Identify which cell holds the provided text, then report its [X, Y] central coordinate. 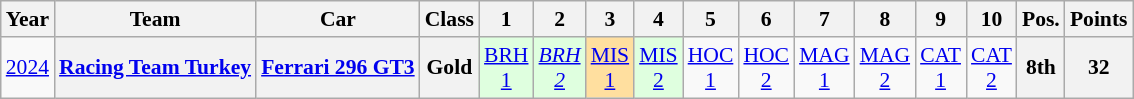
7 [824, 19]
10 [992, 19]
5 [711, 19]
3 [610, 19]
Gold [450, 68]
Car [338, 19]
MAG2 [886, 68]
32 [1099, 68]
CAT2 [992, 68]
Class [450, 19]
CAT1 [940, 68]
Points [1099, 19]
MAG1 [824, 68]
9 [940, 19]
MIS2 [658, 68]
HOC2 [766, 68]
Pos. [1041, 19]
1 [506, 19]
2024 [28, 68]
Year [28, 19]
Ferrari 296 GT3 [338, 68]
6 [766, 19]
8 [886, 19]
2 [560, 19]
MIS1 [610, 68]
8th [1041, 68]
Racing Team Turkey [155, 68]
Team [155, 19]
BRH1 [506, 68]
BRH2 [560, 68]
HOC1 [711, 68]
4 [658, 19]
